Search for the cell housing the specified text and yield its (x, y) center coordinate. 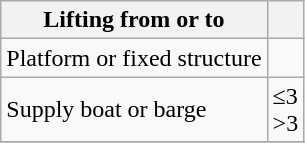
Platform or fixed structure (134, 58)
≤3 >3 (286, 110)
Supply boat or barge (134, 110)
Lifting from or to (134, 20)
